Capture the cell that displays the provided text and extract its (x, y) central coordinate. 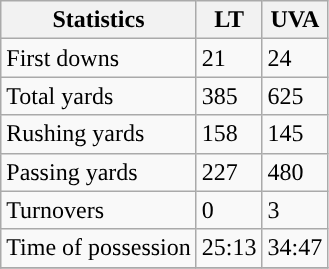
0 (229, 210)
158 (229, 134)
34:47 (295, 248)
21 (229, 58)
Statistics (99, 20)
UVA (295, 20)
480 (295, 172)
Time of possession (99, 248)
145 (295, 134)
24 (295, 58)
LT (229, 20)
Passing yards (99, 172)
First downs (99, 58)
227 (229, 172)
Turnovers (99, 210)
625 (295, 96)
25:13 (229, 248)
385 (229, 96)
Rushing yards (99, 134)
Total yards (99, 96)
3 (295, 210)
